Return (x, y) of the center of cell containing provided text 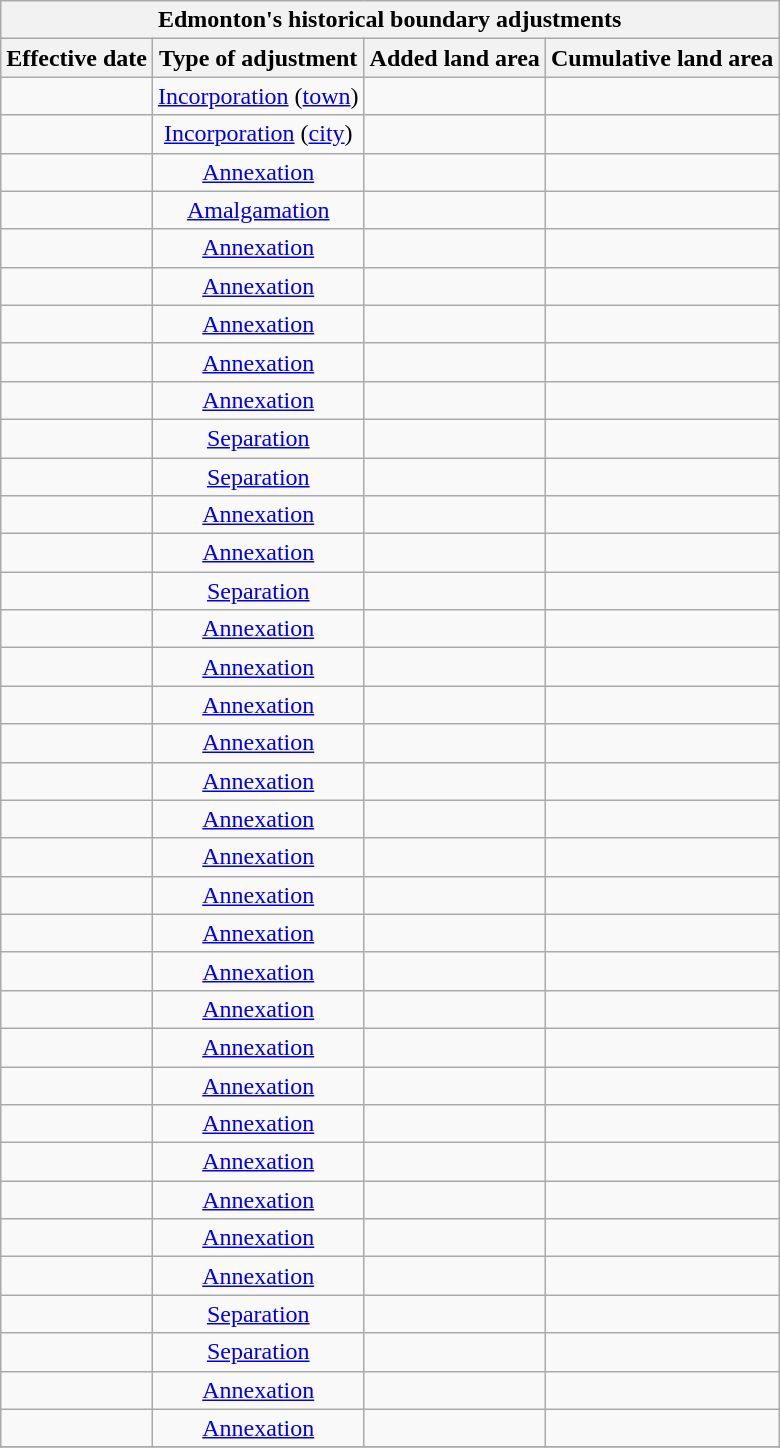
Incorporation (town) (258, 96)
Incorporation (city) (258, 134)
Type of adjustment (258, 58)
Cumulative land area (662, 58)
Effective date (77, 58)
Added land area (454, 58)
Amalgamation (258, 210)
Edmonton's historical boundary adjustments (390, 20)
